Find where the given text appears and provide that cell's center as (X, Y) coordinate. 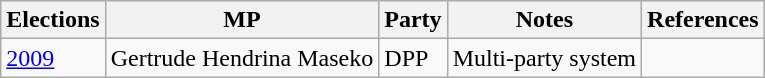
Notes (544, 20)
Party (413, 20)
Gertrude Hendrina Maseko (242, 58)
References (704, 20)
2009 (53, 58)
DPP (413, 58)
Elections (53, 20)
Multi-party system (544, 58)
MP (242, 20)
